Find where the given text appears and provide that cell's center as [x, y] coordinate. 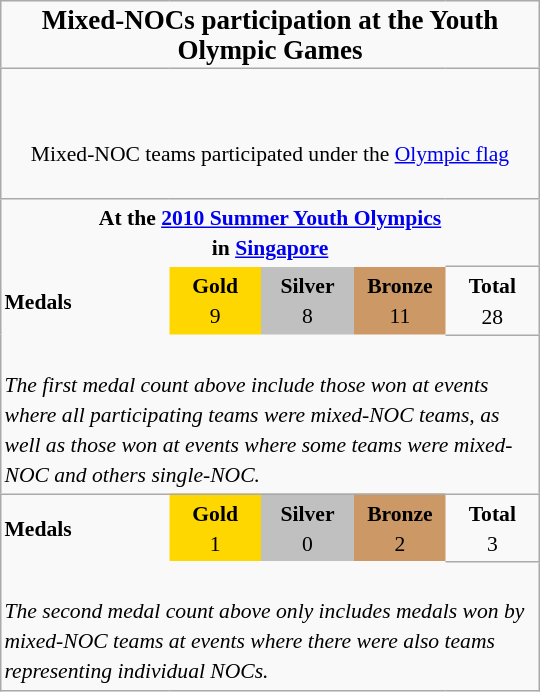
The second medal count above only includes medals won by mixed-NOC teams at events where there were also teams representing individual NOCs. [270, 626]
Mixed-NOCs participation at the Youth Olympic Games [270, 35]
Bronze2 [400, 528]
Total28 [492, 301]
Silver8 [307, 301]
Gold9 [215, 301]
Gold1 [215, 528]
At the 2010 Summer Youth Olympicsin Singapore [270, 233]
Bronze11 [400, 301]
Silver0 [307, 528]
Total3 [492, 528]
